Return the [X, Y] coordinate for the center point of the cell that contains the specified text.  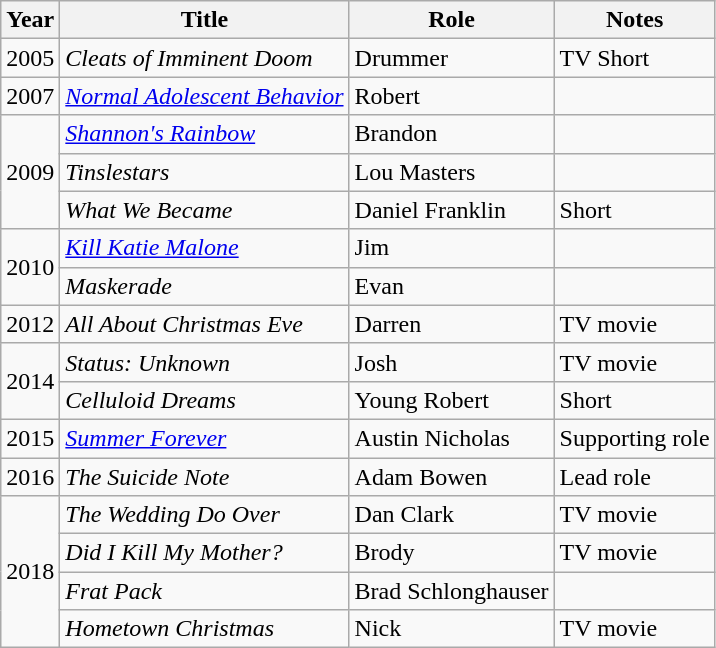
2012 [30, 324]
Normal Adolescent Behavior [204, 96]
2007 [30, 96]
Summer Forever [204, 438]
Adam Bowen [452, 477]
Celluloid Dreams [204, 400]
Kill Katie Malone [204, 248]
Status: Unknown [204, 362]
Year [30, 20]
2016 [30, 477]
Daniel Franklin [452, 210]
Robert [452, 96]
Maskerade [204, 286]
Did I Kill My Mother? [204, 553]
Title [204, 20]
Hometown Christmas [204, 629]
What We Became [204, 210]
2018 [30, 572]
Supporting role [634, 438]
2005 [30, 58]
TV Short [634, 58]
The Suicide Note [204, 477]
Frat Pack [204, 591]
The Wedding Do Over [204, 515]
Cleats of Imminent Doom [204, 58]
Lead role [634, 477]
2010 [30, 267]
Tinslestars [204, 172]
Lou Masters [452, 172]
2015 [30, 438]
Role [452, 20]
All About Christmas Eve [204, 324]
Drummer [452, 58]
Brandon [452, 134]
2014 [30, 381]
Brad Schlonghauser [452, 591]
2009 [30, 172]
Notes [634, 20]
Dan Clark [452, 515]
Brody [452, 553]
Jim [452, 248]
Darren [452, 324]
Austin Nicholas [452, 438]
Young Robert [452, 400]
Shannon's Rainbow [204, 134]
Nick [452, 629]
Evan [452, 286]
Josh [452, 362]
